Provide the (x, y) coordinate of the cell's center where the given text is located.  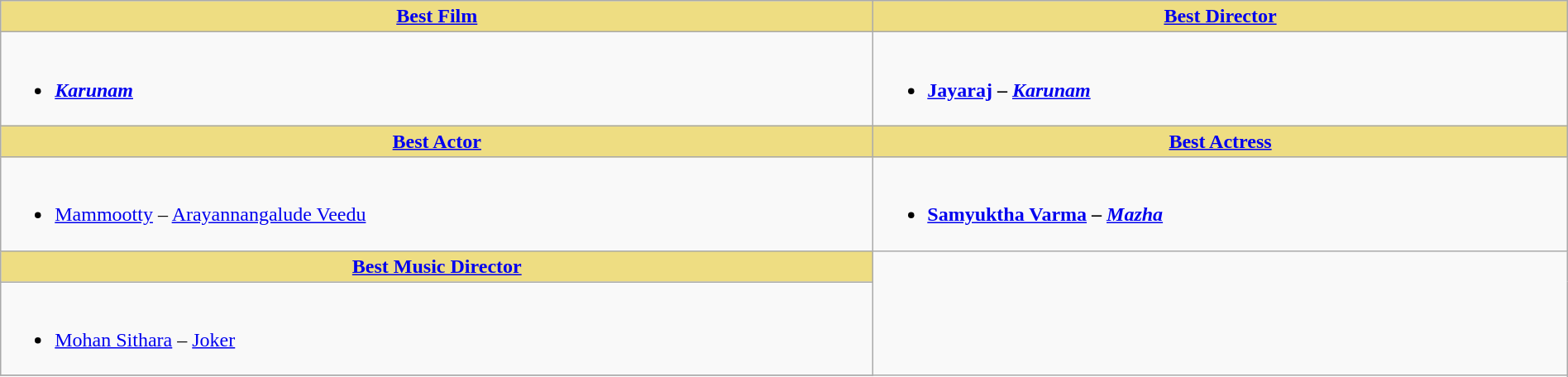
Best Film (437, 17)
Mammootty – Arayannangalude Veedu (437, 203)
Best Actor (437, 141)
Best Director (1221, 17)
Best Music Director (437, 266)
Karunam (437, 79)
Best Actress (1221, 141)
Jayaraj – Karunam (1221, 79)
Samyuktha Varma – Mazha (1221, 203)
Mohan Sithara – Joker (437, 329)
